Return (x, y) of the center of cell containing provided text 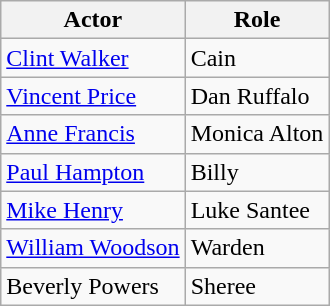
Paul Hampton (93, 172)
Vincent Price (93, 96)
Monica Alton (257, 134)
Beverly Powers (93, 286)
Sheree (257, 286)
Dan Ruffalo (257, 96)
Role (257, 20)
Billy (257, 172)
William Woodson (93, 248)
Warden (257, 248)
Actor (93, 20)
Anne Francis (93, 134)
Mike Henry (93, 210)
Luke Santee (257, 210)
Clint Walker (93, 58)
Cain (257, 58)
